Identify which cell holds the provided text, then report its [x, y] central coordinate. 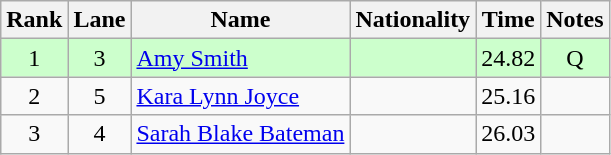
Rank [34, 20]
26.03 [508, 134]
Lane [100, 20]
Nationality [413, 20]
5 [100, 96]
2 [34, 96]
Name [240, 20]
4 [100, 134]
Q [575, 58]
1 [34, 58]
25.16 [508, 96]
Sarah Blake Bateman [240, 134]
Amy Smith [240, 58]
Time [508, 20]
Kara Lynn Joyce [240, 96]
24.82 [508, 58]
Notes [575, 20]
